Return [X, Y] of the center of cell containing provided text 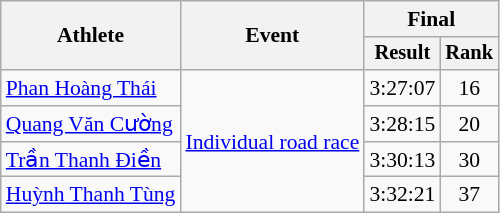
3:32:21 [402, 195]
37 [469, 195]
Phan Hoàng Thái [91, 88]
Event [272, 36]
3:28:15 [402, 124]
Huỳnh Thanh Tùng [91, 195]
3:30:13 [402, 160]
Quang Văn Cường [91, 124]
Rank [469, 54]
Athlete [91, 36]
3:27:07 [402, 88]
20 [469, 124]
16 [469, 88]
Result [402, 54]
Trần Thanh Điền [91, 160]
30 [469, 160]
Individual road race [272, 141]
Final [431, 19]
